Return [X, Y] of the center of cell containing provided text 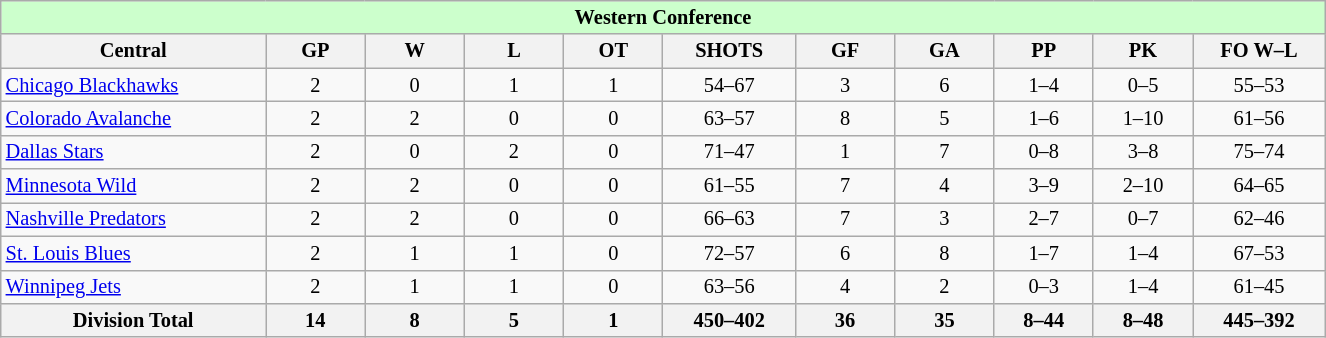
75–74 [1260, 152]
1–6 [1044, 118]
1–7 [1044, 253]
L [514, 51]
0–3 [1044, 287]
SHOTS [729, 51]
35 [944, 320]
450–402 [729, 320]
Dallas Stars [134, 152]
63–57 [729, 118]
0–7 [1142, 219]
61–45 [1260, 287]
61–55 [729, 186]
2–7 [1044, 219]
Minnesota Wild [134, 186]
GF [844, 51]
GP [316, 51]
72–57 [729, 253]
0–5 [1142, 85]
71–47 [729, 152]
2–10 [1142, 186]
66–63 [729, 219]
62–46 [1260, 219]
Nashville Predators [134, 219]
61–56 [1260, 118]
55–53 [1260, 85]
Winnipeg Jets [134, 287]
63–56 [729, 287]
8–48 [1142, 320]
64–65 [1260, 186]
OT [614, 51]
Central [134, 51]
1–10 [1142, 118]
W [414, 51]
Division Total [134, 320]
Western Conference [663, 17]
3–9 [1044, 186]
36 [844, 320]
GA [944, 51]
0–8 [1044, 152]
FO W–L [1260, 51]
14 [316, 320]
St. Louis Blues [134, 253]
PP [1044, 51]
445–392 [1260, 320]
54–67 [729, 85]
Colorado Avalanche [134, 118]
Chicago Blackhawks [134, 85]
3–8 [1142, 152]
PK [1142, 51]
8–44 [1044, 320]
67–53 [1260, 253]
